Extract the (X, Y) coordinate from the center of the cell holding the provided text.  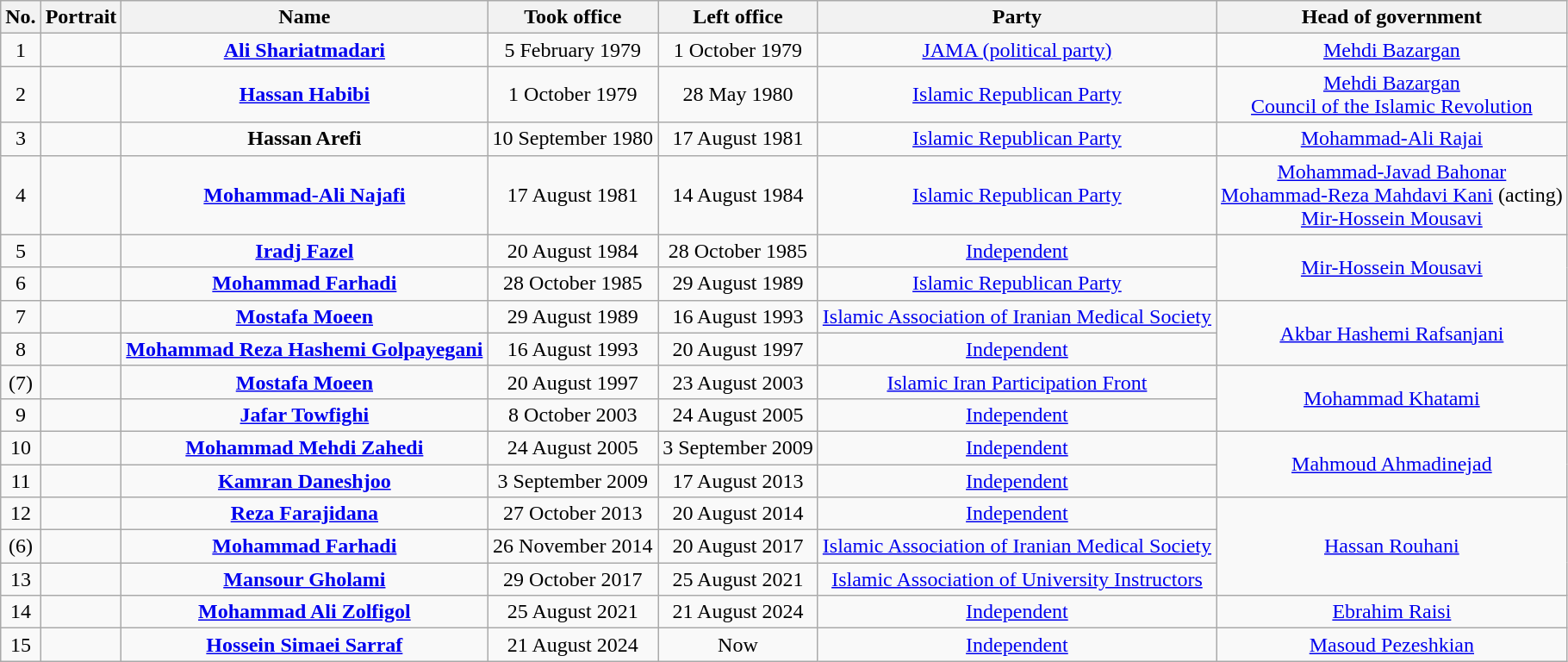
7 (21, 316)
Mohammad-Javad BahonarMohammad-Reza Mahdavi Kani (acting)Mir-Hossein Mousavi (1392, 195)
8 October 2003 (573, 415)
20 August 2017 (738, 546)
Left office (738, 17)
12 (21, 514)
17 August 2013 (738, 480)
Mir-Hossein Mousavi (1392, 267)
Mansour Gholami (305, 579)
Mohammad Ali Zolfigol (305, 612)
Hassan Habibi (305, 95)
20 August 1984 (573, 251)
14 (21, 612)
No. (21, 17)
Name (305, 17)
10 (21, 447)
27 October 2013 (573, 514)
Hassan Arefi (305, 139)
Portrait (81, 17)
28 May 1980 (738, 95)
Islamic Iran Participation Front (1017, 382)
JAMA (political party) (1017, 50)
(6) (21, 546)
3 (21, 139)
(7) (21, 382)
26 November 2014 (573, 546)
5 (21, 251)
11 (21, 480)
Masoud Pezeshkian (1392, 645)
8 (21, 349)
5 February 1979 (573, 50)
Mohammad Reza Hashemi Golpayegani (305, 349)
Took office (573, 17)
Head of government (1392, 17)
Jafar Towfighi (305, 415)
14 August 1984 (738, 195)
Mohammad Khatami (1392, 398)
2 (21, 95)
Kamran Daneshjoo (305, 480)
Mohammad Mehdi Zahedi (305, 447)
Ali Shariatmadari (305, 50)
Islamic Association of University Instructors (1017, 579)
Hossein Simaei Sarraf (305, 645)
1 (21, 50)
Ebrahim Raisi (1392, 612)
Reza Farajidana (305, 514)
10 September 1980 (573, 139)
Mehdi Bazargan (1392, 50)
9 (21, 415)
Mehdi BazarganCouncil of the Islamic Revolution (1392, 95)
Now (738, 645)
Akbar Hashemi Rafsanjani (1392, 333)
Mohammad-Ali Rajai (1392, 139)
6 (21, 284)
Iradj Fazel (305, 251)
Party (1017, 17)
Mahmoud Ahmadinejad (1392, 464)
13 (21, 579)
23 August 2003 (738, 382)
4 (21, 195)
Hassan Rouhani (1392, 546)
20 August 2014 (738, 514)
29 October 2017 (573, 579)
15 (21, 645)
Mohammad-Ali Najafi (305, 195)
